Identify which cell holds the provided text, then report its [X, Y] central coordinate. 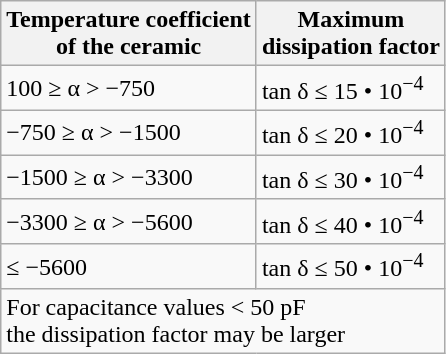
tan δ ≤ 30 • 10−4 [350, 178]
100 ≥ α > −750 [129, 88]
≤ −5600 [129, 266]
Maximum dissipation factor [350, 34]
tan δ ≤ 20 • 10−4 [350, 132]
tan δ ≤ 15 • 10−4 [350, 88]
−1500 ≥ α > −3300 [129, 178]
tan δ ≤ 50 • 10−4 [350, 266]
tan δ ≤ 40 • 10−4 [350, 222]
Temperature coefficientof the ceramic [129, 34]
−750 ≥ α > −1500 [129, 132]
For capacitance values < 50 pFthe dissipation factor may be larger [224, 322]
−3300 ≥ α > −5600 [129, 222]
